Identify which cell holds the provided text, then report its [X, Y] central coordinate. 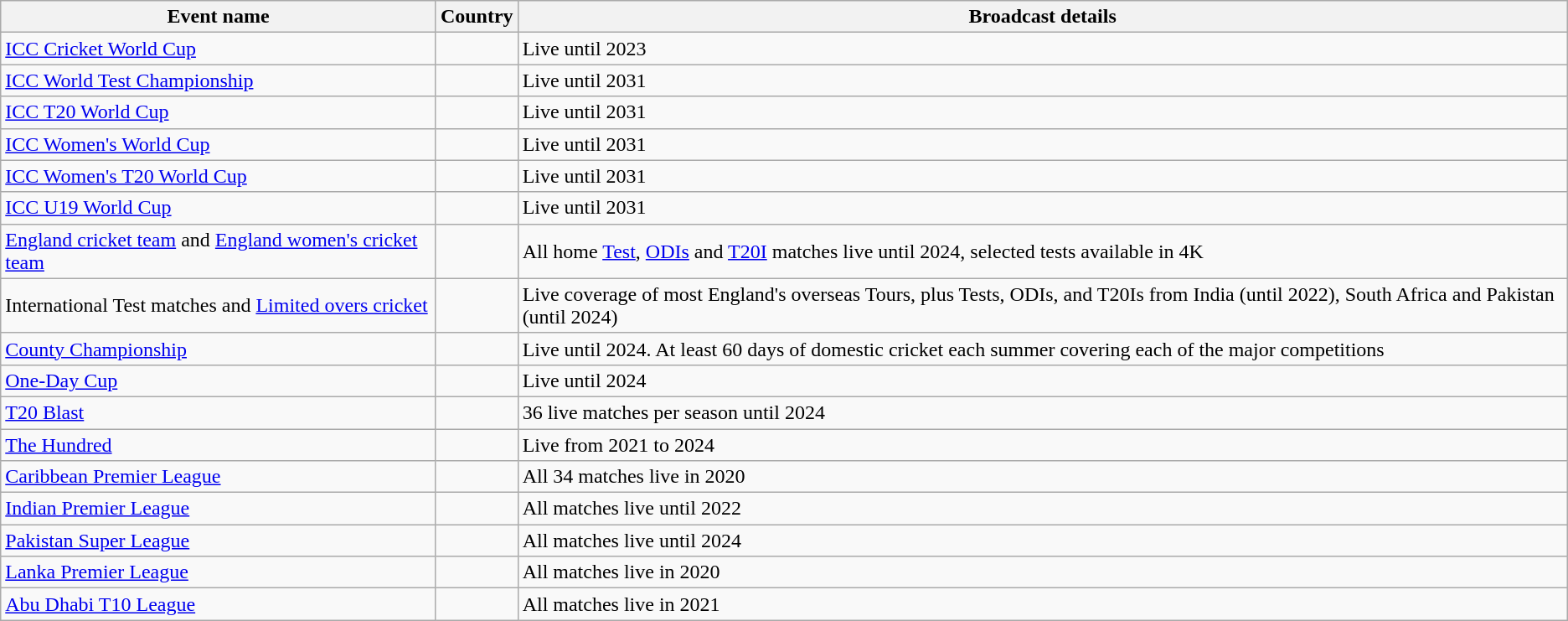
Pakistan Super League [219, 541]
Live until 2024. At least 60 days of domestic cricket each summer covering each of the major competitions [1042, 349]
Indian Premier League [219, 509]
Live coverage of most England's overseas Tours, plus Tests, ODIs, and T20Is from India (until 2022), South Africa and Pakistan (until 2024) [1042, 305]
Event name [219, 17]
All 34 matches live in 2020 [1042, 477]
The Hundred [219, 445]
England cricket team and England women's cricket team [219, 251]
International Test matches and Limited overs cricket [219, 305]
ICC World Test Championship [219, 80]
Lanka Premier League [219, 572]
ICC U19 World Cup [219, 208]
Country [477, 17]
ICC T20 World Cup [219, 112]
One-Day Cup [219, 380]
County Championship [219, 349]
Abu Dhabi T10 League [219, 604]
ICC Cricket World Cup [219, 49]
Live from 2021 to 2024 [1042, 445]
Broadcast details [1042, 17]
Caribbean Premier League [219, 477]
All matches live until 2022 [1042, 509]
All matches live in 2020 [1042, 572]
All home Test, ODIs and T20I matches live until 2024, selected tests available in 4K [1042, 251]
All matches live in 2021 [1042, 604]
ICC Women's World Cup [219, 144]
T20 Blast [219, 412]
Live until 2023 [1042, 49]
ICC Women's T20 World Cup [219, 176]
All matches live until 2024 [1042, 541]
36 live matches per season until 2024 [1042, 412]
Live until 2024 [1042, 380]
